Provide the [X, Y] coordinate of the cell's center where the given text is located.  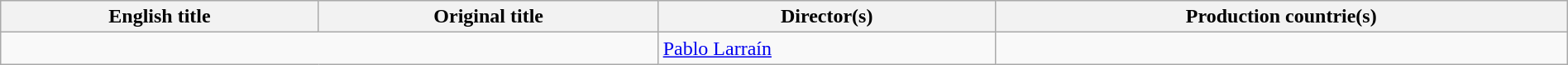
English title [160, 17]
Pablo Larraín [827, 48]
Original title [488, 17]
Director(s) [827, 17]
Production countrie(s) [1281, 17]
